Capture the cell that displays the provided text and extract its (x, y) central coordinate. 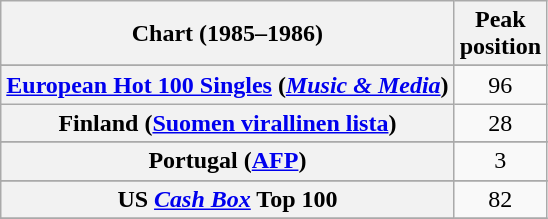
European Hot 100 Singles (Music & Media) (228, 85)
3 (500, 161)
82 (500, 199)
US Cash Box Top 100 (228, 199)
Peakposition (500, 34)
28 (500, 123)
Portugal (AFP) (228, 161)
96 (500, 85)
Finland (Suomen virallinen lista) (228, 123)
Chart (1985–1986) (228, 34)
